Output the [X, Y] coordinate of the center of the cell containing the given text.  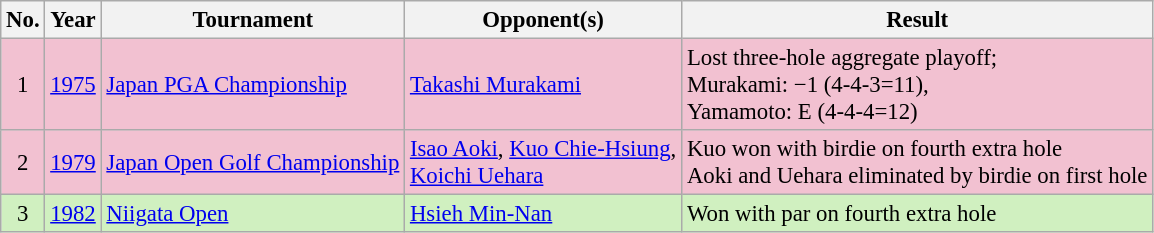
Japan Open Golf Championship [253, 162]
1982 [73, 214]
Kuo won with birdie on fourth extra holeAoki and Uehara eliminated by birdie on first hole [918, 162]
Japan PGA Championship [253, 85]
2 [23, 162]
1979 [73, 162]
Result [918, 20]
Tournament [253, 20]
Won with par on fourth extra hole [918, 214]
Niigata Open [253, 214]
Takashi Murakami [544, 85]
No. [23, 20]
Lost three-hole aggregate playoff;Murakami: −1 (4-4-3=11),Yamamoto: E (4-4-4=12) [918, 85]
1 [23, 85]
Hsieh Min-Nan [544, 214]
Opponent(s) [544, 20]
3 [23, 214]
1975 [73, 85]
Year [73, 20]
Isao Aoki, Kuo Chie-Hsiung, Koichi Uehara [544, 162]
